Capture the cell that displays the provided text and extract its [x, y] central coordinate. 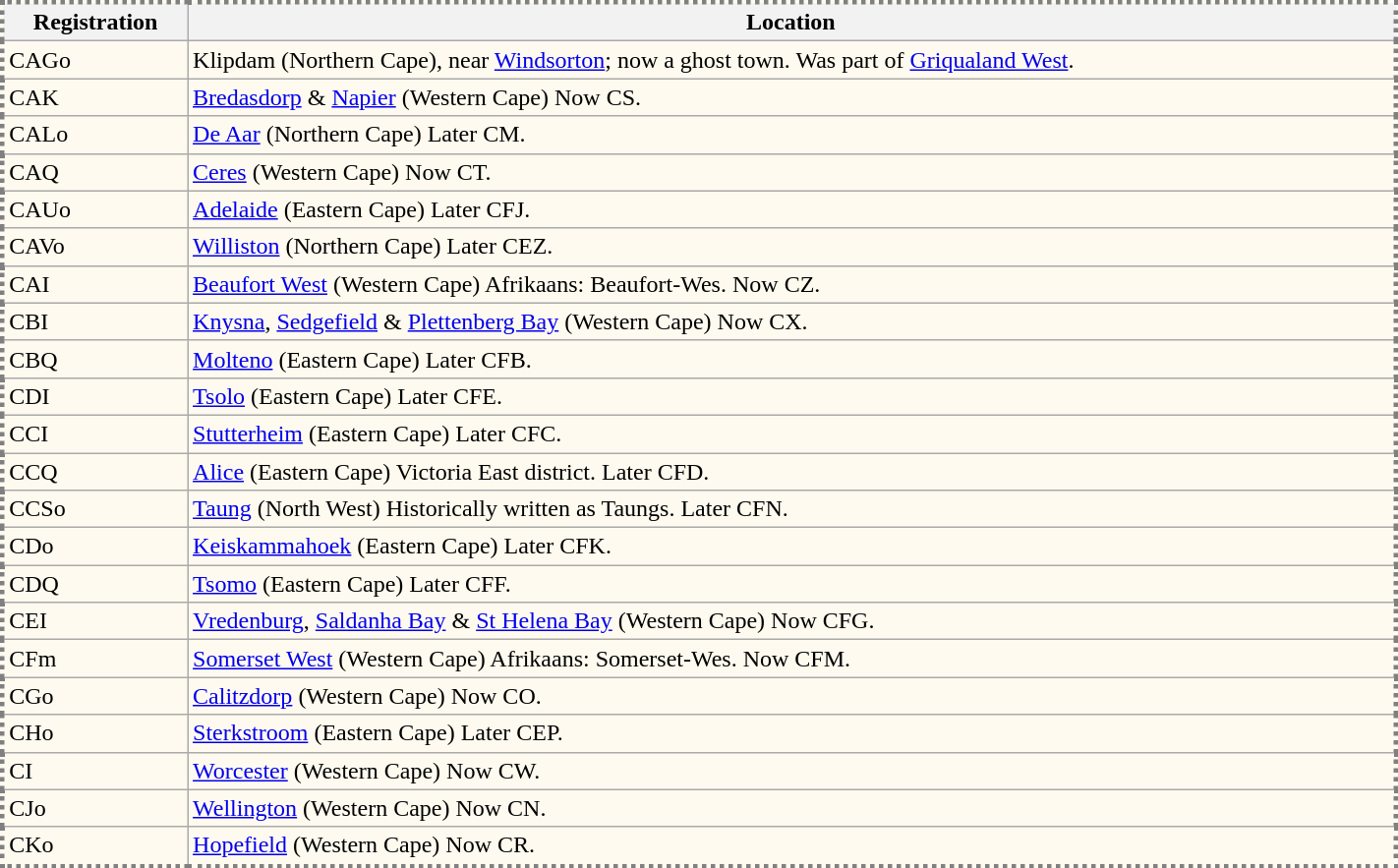
CCSo [94, 509]
Beaufort West (Western Cape) Afrikaans: Beaufort-Wes. Now CZ. [792, 284]
Somerset West (Western Cape) Afrikaans: Somerset-Wes. Now CFM. [792, 659]
CBI [94, 321]
CEI [94, 621]
CCQ [94, 471]
CBQ [94, 359]
Taung (North West) Historically written as Taungs. Later CFN. [792, 509]
De Aar (Northern Cape) Later CM. [792, 135]
CGo [94, 696]
CAGo [94, 60]
CCI [94, 434]
Worcester (Western Cape) Now CW. [792, 771]
CI [94, 771]
Ceres (Western Cape) Now CT. [792, 172]
Klipdam (Northern Cape), near Windsorton; now a ghost town. Was part of Griqualand West. [792, 60]
CAUo [94, 209]
Williston (Northern Cape) Later CEZ. [792, 247]
CDo [94, 547]
Stutterheim (Eastern Cape) Later CFC. [792, 434]
Keiskammahoek (Eastern Cape) Later CFK. [792, 547]
CDQ [94, 584]
Knysna, Sedgefield & Plettenberg Bay (Western Cape) Now CX. [792, 321]
CAVo [94, 247]
Alice (Eastern Cape) Victoria East district. Later CFD. [792, 471]
CAQ [94, 172]
Adelaide (Eastern Cape) Later CFJ. [792, 209]
CJo [94, 808]
Bredasdorp & Napier (Western Cape) Now CS. [792, 97]
CAI [94, 284]
CALo [94, 135]
CFm [94, 659]
Calitzdorp (Western Cape) Now CO. [792, 696]
Tsolo (Eastern Cape) Later CFE. [792, 396]
Hopefield (Western Cape) Now CR. [792, 846]
Registration [94, 22]
CAK [94, 97]
Molteno (Eastern Cape) Later CFB. [792, 359]
CHo [94, 733]
Vredenburg, Saldanha Bay & St Helena Bay (Western Cape) Now CFG. [792, 621]
CKo [94, 846]
Sterkstroom (Eastern Cape) Later CEP. [792, 733]
CDI [94, 396]
Tsomo (Eastern Cape) Later CFF. [792, 584]
Location [792, 22]
Wellington (Western Cape) Now CN. [792, 808]
